Return the (x, y) coordinate for the center point of the cell that contains the specified text.  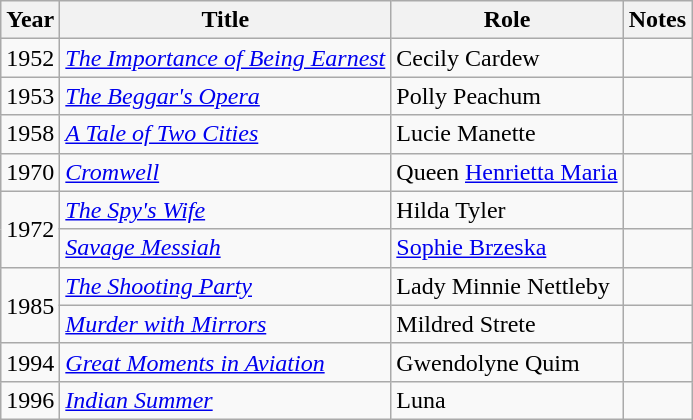
The Spy's Wife (226, 210)
1952 (30, 58)
1953 (30, 96)
Murder with Mirrors (226, 324)
Year (30, 20)
1994 (30, 362)
Cromwell (226, 172)
Notes (657, 20)
Lucie Manette (507, 134)
Queen Henrietta Maria (507, 172)
A Tale of Two Cities (226, 134)
Gwendolyne Quim (507, 362)
1985 (30, 305)
Role (507, 20)
The Shooting Party (226, 286)
1958 (30, 134)
The Importance of Being Earnest (226, 58)
Lady Minnie Nettleby (507, 286)
Great Moments in Aviation (226, 362)
The Beggar's Opera (226, 96)
Hilda Tyler (507, 210)
Sophie Brzeska (507, 248)
Luna (507, 400)
Indian Summer (226, 400)
Cecily Cardew (507, 58)
Mildred Strete (507, 324)
Title (226, 20)
1970 (30, 172)
Savage Messiah (226, 248)
Polly Peachum (507, 96)
1996 (30, 400)
1972 (30, 229)
